For the text-containing cell, return its midpoint in (x, y) coordinate format. 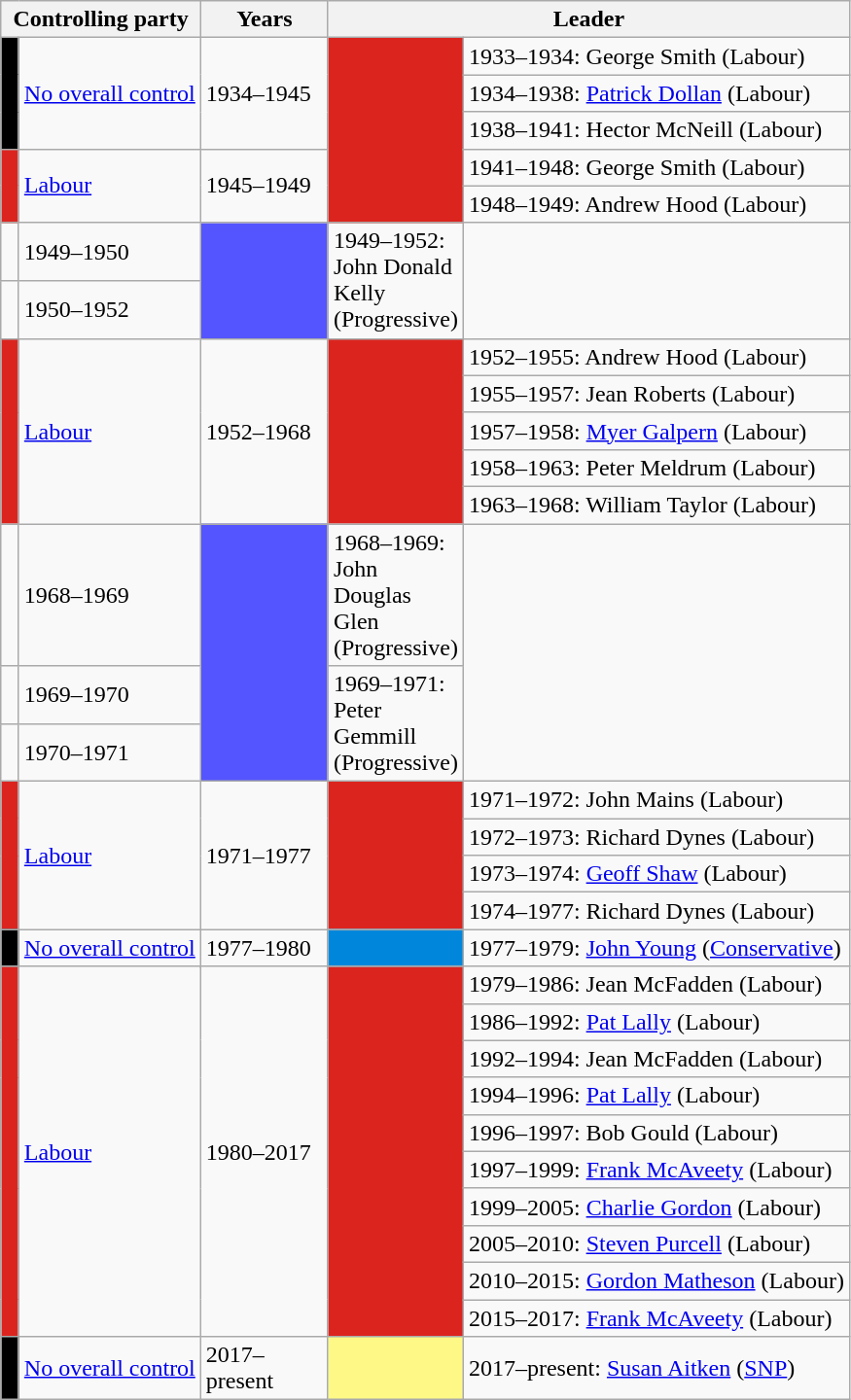
2010–2015: Gordon Matheson (Labour) (656, 1280)
1950–1952 (109, 310)
1968–1969: John Douglas Glen (Progressive) (395, 594)
1971–1972: John Mains (Labour) (656, 800)
1969–1971: Peter Gemmill (Progressive) (395, 723)
1949–1952: John Donald Kelly (Progressive) (395, 280)
1994–1996: Pat Lally (Labour) (656, 1096)
1934–1945 (265, 93)
Years (265, 19)
1979–1986: Jean McFadden (Labour) (656, 985)
2005–2010: Steven Purcell (Labour) (656, 1243)
1945–1949 (265, 186)
1968–1969 (109, 594)
1938–1941: Hector McNeill (Labour) (656, 130)
Controlling party (101, 19)
1948–1949: Andrew Hood (Labour) (656, 204)
1973–1974: Geoff Shaw (Labour) (656, 874)
2015–2017: Frank McAveety (Labour) (656, 1317)
1977–1979: John Young (Conservative) (656, 948)
1952–1968 (265, 431)
2017–present: Susan Aitken (SNP) (656, 1369)
1933–1934: George Smith (Labour) (656, 56)
1957–1958: Myer Galpern (Labour) (656, 431)
1996–1997: Bob Gould (Labour) (656, 1133)
1980–2017 (265, 1151)
1969–1970 (109, 695)
1955–1957: Jean Roberts (Labour) (656, 394)
Leader (588, 19)
1986–1992: Pat Lally (Labour) (656, 1022)
1958–1963: Peter Meldrum (Labour) (656, 468)
1934–1938: Patrick Dollan (Labour) (656, 93)
1970–1971 (109, 752)
1952–1955: Andrew Hood (Labour) (656, 357)
1997–1999: Frank McAveety (Labour) (656, 1170)
1992–1994: Jean McFadden (Labour) (656, 1059)
1963–1968: William Taylor (Labour) (656, 505)
1949–1950 (109, 252)
1971–1977 (265, 856)
1977–1980 (265, 948)
1972–1973: Richard Dynes (Labour) (656, 837)
1941–1948: George Smith (Labour) (656, 167)
1974–1977: Richard Dynes (Labour) (656, 911)
2017–present (265, 1369)
1999–2005: Charlie Gordon (Labour) (656, 1207)
